From the cell containing the given text, extract its center point as (X, Y) coordinate. 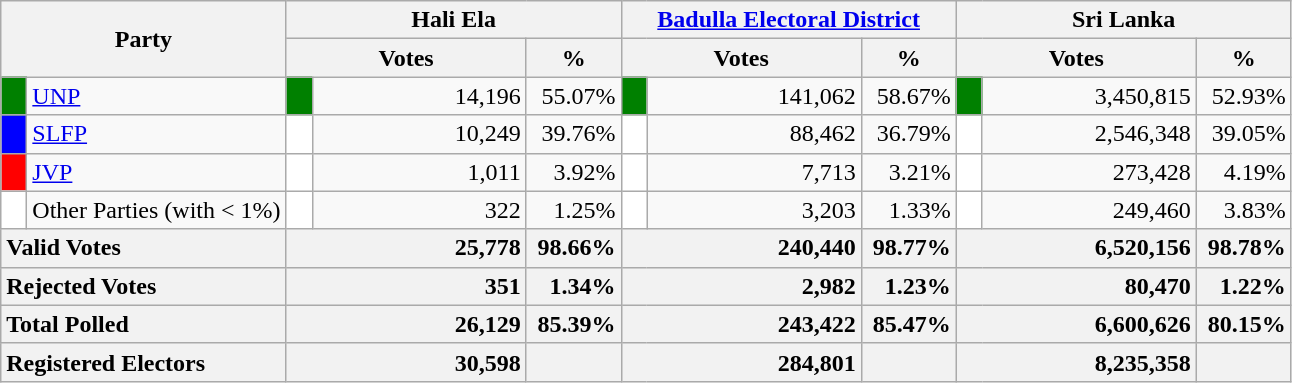
52.93% (1244, 96)
SLFP (156, 134)
UNP (156, 96)
7,713 (754, 172)
80,470 (1076, 286)
88,462 (754, 134)
4.19% (1244, 172)
98.66% (574, 248)
36.79% (908, 134)
273,428 (1089, 172)
Party (144, 39)
Hali Ela (454, 20)
3,203 (754, 210)
Sri Lanka (1124, 20)
55.07% (574, 96)
26,129 (406, 324)
85.47% (908, 324)
6,600,626 (1076, 324)
8,235,358 (1076, 362)
Registered Electors (144, 362)
3.21% (908, 172)
98.77% (908, 248)
98.78% (1244, 248)
85.39% (574, 324)
1.22% (1244, 286)
10,249 (419, 134)
25,778 (406, 248)
Total Polled (144, 324)
Rejected Votes (144, 286)
39.76% (574, 134)
284,801 (741, 362)
58.67% (908, 96)
Other Parties (with < 1%) (156, 210)
1.33% (908, 210)
243,422 (741, 324)
3.92% (574, 172)
2,982 (741, 286)
240,440 (741, 248)
1.25% (574, 210)
30,598 (406, 362)
6,520,156 (1076, 248)
3,450,815 (1089, 96)
Valid Votes (144, 248)
Badulla Electoral District (788, 20)
322 (419, 210)
1,011 (419, 172)
351 (406, 286)
1.34% (574, 286)
141,062 (754, 96)
JVP (156, 172)
1.23% (908, 286)
39.05% (1244, 134)
3.83% (1244, 210)
249,460 (1089, 210)
2,546,348 (1089, 134)
80.15% (1244, 324)
14,196 (419, 96)
